Capture the cell that displays the provided text and extract its (X, Y) central coordinate. 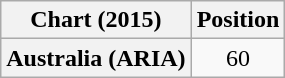
Position (238, 20)
Chart (2015) (96, 20)
60 (238, 58)
Australia (ARIA) (96, 58)
